Pinpoint the cell where the given text exists, returning its (x, y) midpoint coordinate. 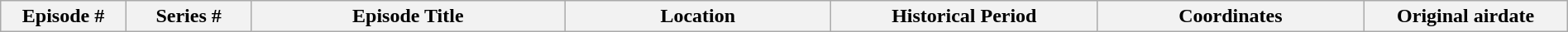
Historical Period (964, 16)
Series # (189, 16)
Original airdate (1465, 16)
Coordinates (1231, 16)
Episode # (64, 16)
Episode Title (409, 16)
Location (698, 16)
